Determine the (x, y) coordinate at the center of the cell enclosing the given text.  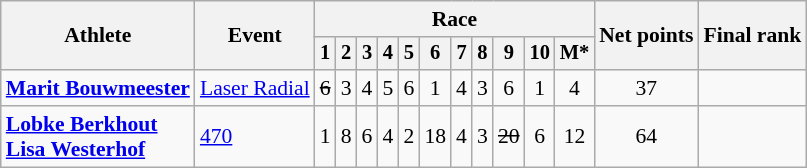
Athlete (98, 36)
64 (646, 136)
37 (646, 88)
10 (540, 54)
M* (574, 54)
Final rank (752, 36)
18 (435, 136)
9 (509, 54)
470 (255, 136)
12 (574, 136)
20 (509, 136)
Race (454, 19)
7 (462, 54)
Marit Bouwmeester (98, 88)
Event (255, 36)
Lobke BerkhoutLisa Westerhof (98, 136)
Laser Radial (255, 88)
Net points (646, 36)
